Return [X, Y] of the center of cell containing provided text 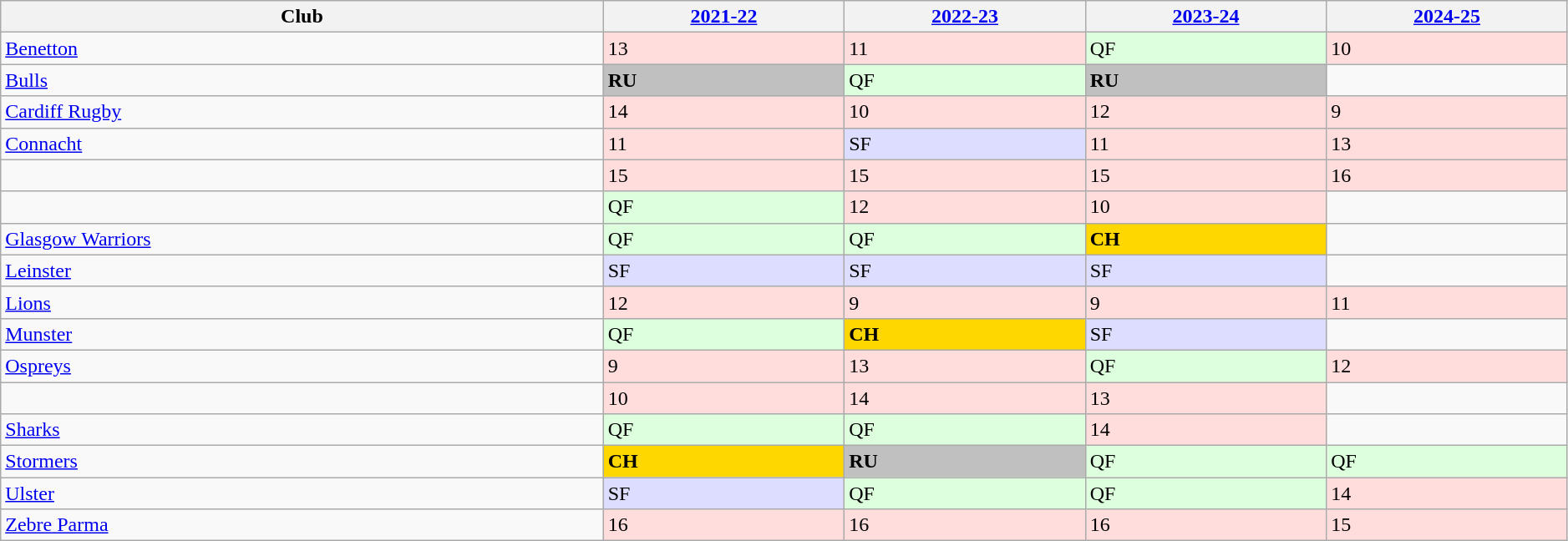
Benetton [302, 48]
Cardiff Rugby [302, 112]
2023-24 [1206, 17]
Munster [302, 334]
2021-22 [723, 17]
2022-23 [966, 17]
Ulster [302, 493]
Club [302, 17]
Zebre Parma [302, 525]
Sharks [302, 430]
2024-25 [1447, 17]
Bulls [302, 80]
Leinster [302, 270]
Stormers [302, 462]
Glasgow Warriors [302, 239]
Connacht [302, 144]
Lions [302, 302]
Ospreys [302, 366]
